For the text-containing cell, return its midpoint in [x, y] coordinate format. 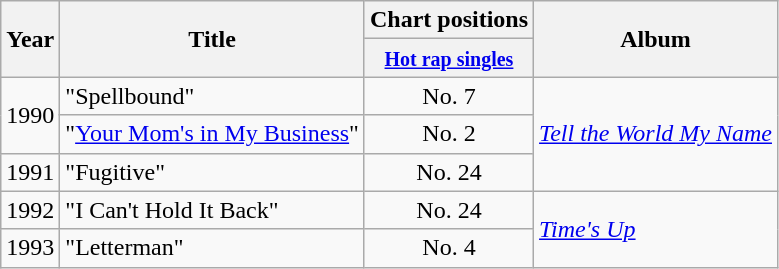
1992 [30, 210]
Title [212, 39]
1991 [30, 172]
1990 [30, 115]
Tell the World My Name [656, 134]
Hot rap singles [448, 58]
"Fugitive" [212, 172]
No. 2 [448, 134]
"Letterman" [212, 248]
Time's Up [656, 229]
No. 7 [448, 96]
No. 4 [448, 248]
"Spellbound" [212, 96]
"I Can't Hold It Back" [212, 210]
Year [30, 39]
1993 [30, 248]
"Your Mom's in My Business" [212, 134]
Album [656, 39]
Chart positions [448, 20]
